Determine the [x, y] coordinate at the center of the cell enclosing the given text.  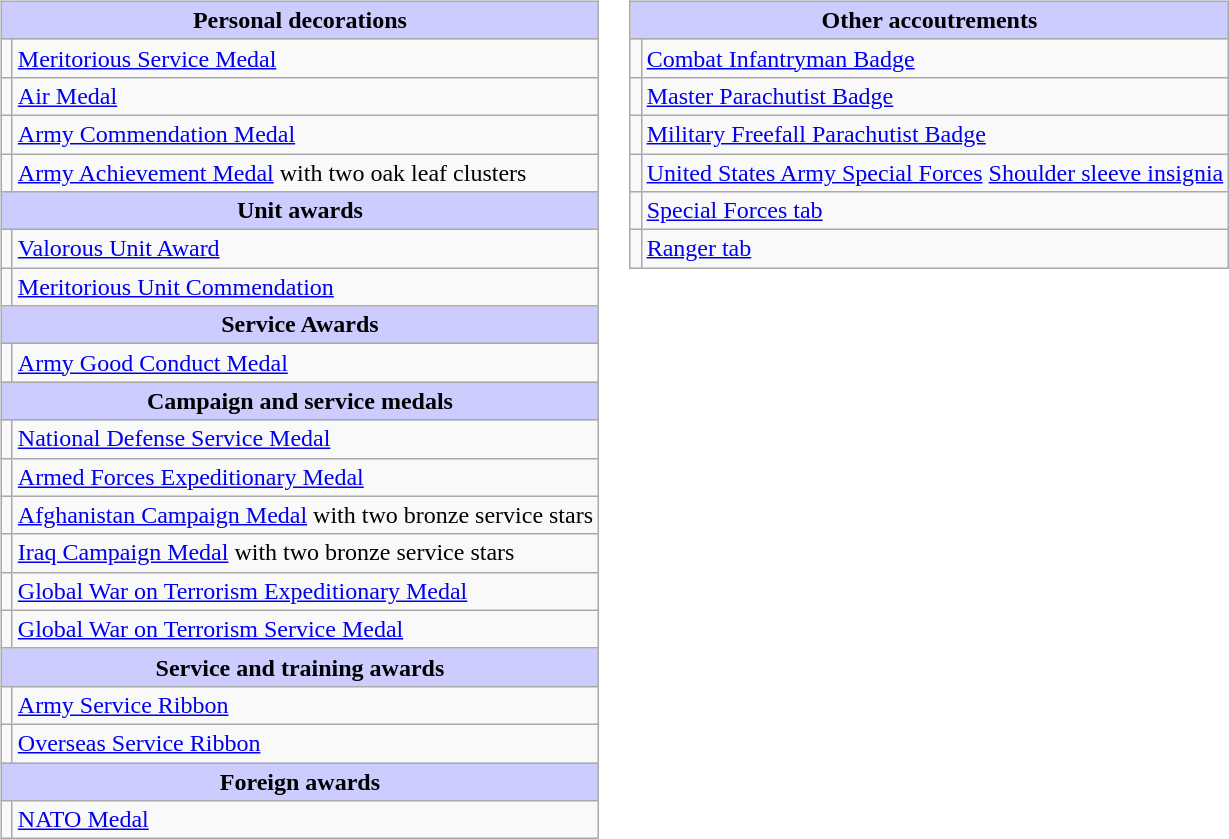
Other accoutrements [930, 20]
NATO Medal [305, 820]
Army Service Ribbon [305, 705]
Military Freefall Parachutist Badge [935, 134]
Special Forces tab [935, 211]
Meritorious Service Medal [305, 58]
Service and training awards [300, 667]
Personal decorations [300, 20]
National Defense Service Medal [305, 439]
Armed Forces Expeditionary Medal [305, 477]
Global War on Terrorism Service Medal [305, 629]
Afghanistan Campaign Medal with two bronze service stars [305, 515]
Air Medal [305, 96]
Meritorious Unit Commendation [305, 287]
Overseas Service Ribbon [305, 743]
Global War on Terrorism Expeditionary Medal [305, 591]
Army Good Conduct Medal [305, 363]
Army Achievement Medal with two oak leaf clusters [305, 173]
Army Commendation Medal [305, 134]
Ranger tab [935, 249]
Foreign awards [300, 781]
Service Awards [300, 325]
Combat Infantryman Badge [935, 58]
United States Army Special Forces Shoulder sleeve insignia [935, 173]
Valorous Unit Award [305, 249]
Campaign and service medals [300, 401]
Master Parachutist Badge [935, 96]
Iraq Campaign Medal with two bronze service stars [305, 553]
Unit awards [300, 211]
